Provide the (x, y) coordinate of the cell's center where the given text is located.  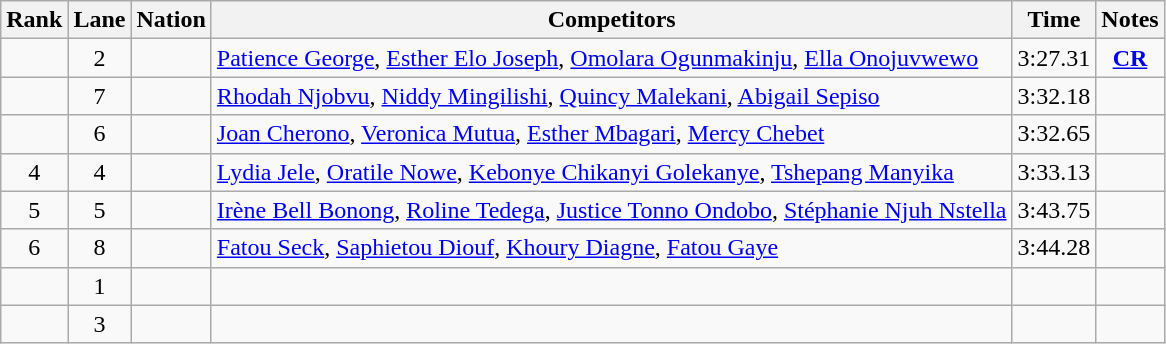
2 (100, 58)
Notes (1130, 20)
Lydia Jele, Oratile Nowe, Kebonye Chikanyi Golekanye, Tshepang Manyika (612, 172)
Joan Cherono, Veronica Mutua, Esther Mbagari, Mercy Chebet (612, 134)
Rank (34, 20)
Time (1054, 20)
8 (100, 248)
3:43.75 (1054, 210)
Lane (100, 20)
3:32.65 (1054, 134)
3:33.13 (1054, 172)
Rhodah Njobvu, Niddy Mingilishi, Quincy Malekani, Abigail Sepiso (612, 96)
Fatou Seck, Saphietou Diouf, Khoury Diagne, Fatou Gaye (612, 248)
3:32.18 (1054, 96)
CR (1130, 58)
3:44.28 (1054, 248)
3 (100, 324)
7 (100, 96)
Patience George, Esther Elo Joseph, Omolara Ogunmakinju, Ella Onojuvwewo (612, 58)
Irène Bell Bonong, Roline Tedega, Justice Tonno Ondobo, Stéphanie Njuh Nstella (612, 210)
1 (100, 286)
Nation (171, 20)
3:27.31 (1054, 58)
Competitors (612, 20)
